From the cell containing the given text, extract its center point as [x, y] coordinate. 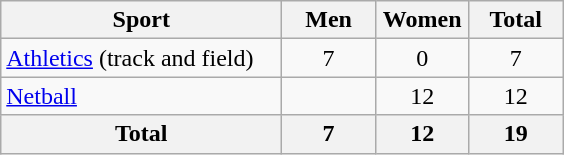
19 [516, 134]
Sport [142, 20]
Men [329, 20]
0 [422, 58]
Netball [142, 96]
Athletics (track and field) [142, 58]
Women [422, 20]
